Search for the cell housing the specified text and yield its (x, y) center coordinate. 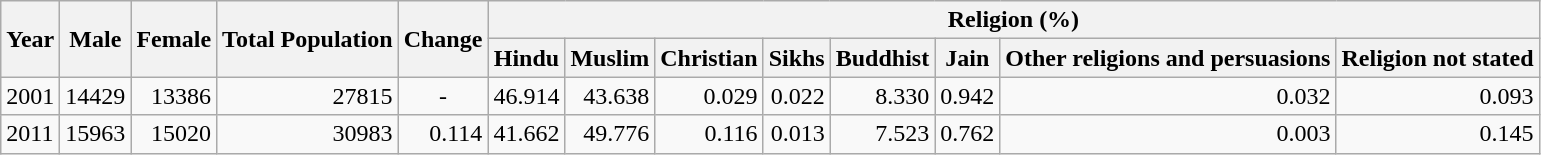
15020 (174, 134)
7.523 (882, 134)
2001 (30, 96)
Sikhs (796, 58)
41.662 (526, 134)
Muslim (610, 58)
0.029 (709, 96)
15963 (96, 134)
13386 (174, 96)
Female (174, 39)
Jain (968, 58)
0.942 (968, 96)
Other religions and persuasions (1168, 58)
0.762 (968, 134)
0.032 (1168, 96)
Religion not stated (1438, 58)
8.330 (882, 96)
0.003 (1168, 134)
0.013 (796, 134)
46.914 (526, 96)
Buddhist (882, 58)
0.093 (1438, 96)
30983 (308, 134)
Change (443, 39)
0.022 (796, 96)
Year (30, 39)
0.145 (1438, 134)
Total Population (308, 39)
27815 (308, 96)
2011 (30, 134)
0.114 (443, 134)
0.116 (709, 134)
Religion (%) (1014, 20)
43.638 (610, 96)
Christian (709, 58)
49.776 (610, 134)
- (443, 96)
14429 (96, 96)
Male (96, 39)
Hindu (526, 58)
